Determine the [x, y] coordinate at the center of the cell enclosing the given text.  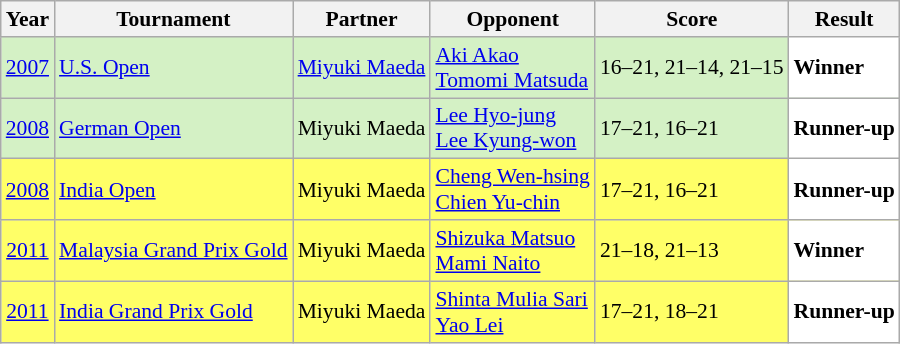
17–21, 18–21 [692, 312]
U.S. Open [174, 68]
Partner [362, 19]
India Grand Prix Gold [174, 312]
Shinta Mulia Sari Yao Lei [512, 312]
Aki Akao Tomomi Matsuda [512, 68]
Score [692, 19]
Tournament [174, 19]
Year [28, 19]
Shizuka Matsuo Mami Naito [512, 250]
Lee Hyo-jung Lee Kyung-won [512, 128]
Result [844, 19]
2007 [28, 68]
Opponent [512, 19]
German Open [174, 128]
Malaysia Grand Prix Gold [174, 250]
16–21, 21–14, 21–15 [692, 68]
India Open [174, 190]
21–18, 21–13 [692, 250]
Cheng Wen-hsing Chien Yu-chin [512, 190]
